Pinpoint the cell where the given text exists, returning its [X, Y] midpoint coordinate. 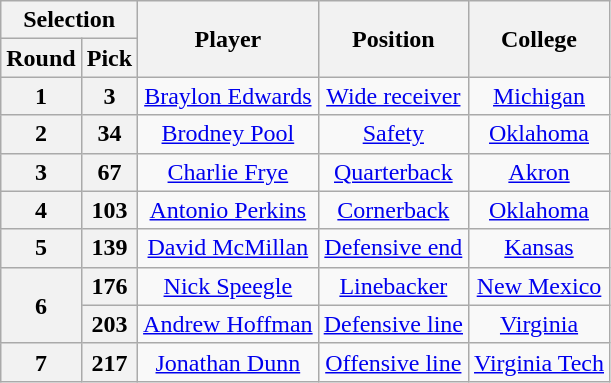
67 [109, 172]
Kansas [540, 248]
Virginia Tech [540, 362]
Offensive line [393, 362]
Safety [393, 134]
103 [109, 210]
203 [109, 324]
6 [41, 305]
Round [41, 58]
5 [41, 248]
Wide receiver [393, 96]
Defensive end [393, 248]
Jonathan Dunn [228, 362]
1 [41, 96]
217 [109, 362]
Pick [109, 58]
New Mexico [540, 286]
Cornerback [393, 210]
Linebacker [393, 286]
Player [228, 39]
Akron [540, 172]
34 [109, 134]
Brodney Pool [228, 134]
Quarterback [393, 172]
Andrew Hoffman [228, 324]
Antonio Perkins [228, 210]
4 [41, 210]
Braylon Edwards [228, 96]
Position [393, 39]
139 [109, 248]
David McMillan [228, 248]
7 [41, 362]
Selection [70, 20]
Charlie Frye [228, 172]
2 [41, 134]
Nick Speegle [228, 286]
Defensive line [393, 324]
Virginia [540, 324]
176 [109, 286]
College [540, 39]
Michigan [540, 96]
